Pinpoint the cell where the given text exists, returning its (X, Y) midpoint coordinate. 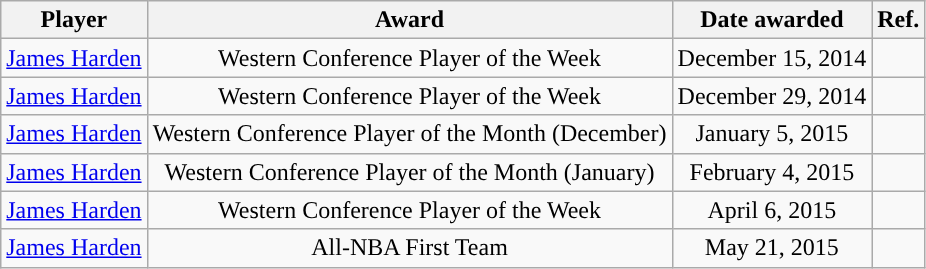
December 29, 2014 (772, 96)
April 6, 2015 (772, 210)
January 5, 2015 (772, 134)
Ref. (898, 20)
May 21, 2015 (772, 248)
Date awarded (772, 20)
Western Conference Player of the Month (January) (410, 172)
Award (410, 20)
Player (74, 20)
All-NBA First Team (410, 248)
Western Conference Player of the Month (December) (410, 134)
February 4, 2015 (772, 172)
December 15, 2014 (772, 58)
